Scan for the cell matching the given text and deliver its (x, y) coordinate at center. 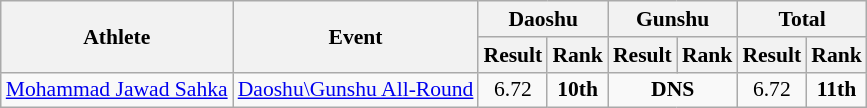
Mohammad Jawad Sahka (117, 90)
Gunshu (672, 19)
Daoshu\Gunshu All-Round (356, 90)
11th (836, 90)
DNS (672, 90)
Athlete (117, 36)
10th (578, 90)
Daoshu (542, 19)
Event (356, 36)
Total (802, 19)
